Provide the [x, y] coordinate of the cell's center where the given text is located.  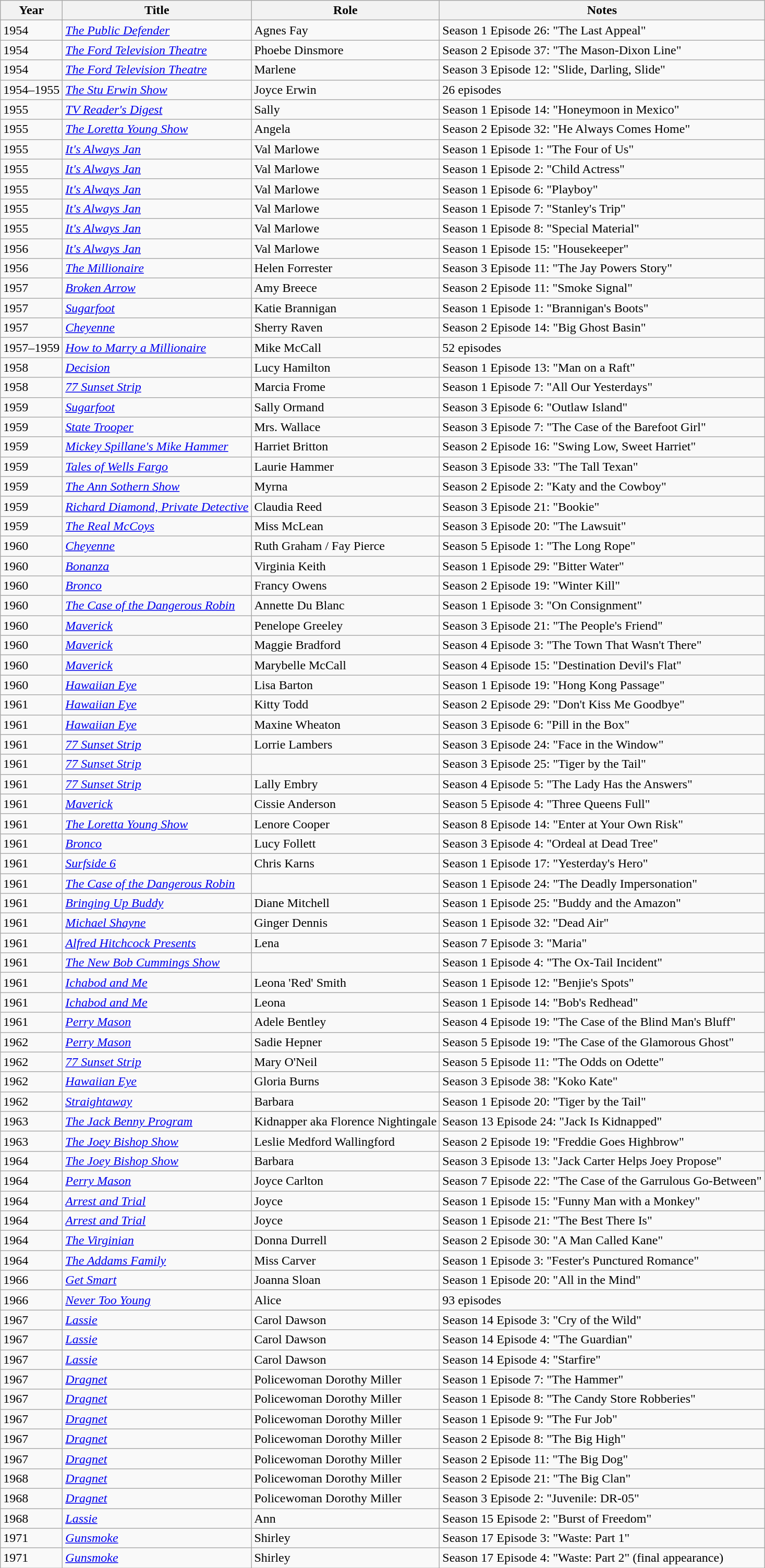
Season 5 Episode 1: "The Long Rope" [602, 546]
Adele Bentley [345, 1022]
Season 1 Episode 8: "Special Material" [602, 228]
Bonanza [157, 566]
Season 2 Episode 11: "Smoke Signal" [602, 288]
Season 3 Episode 20: "The Lawsuit" [602, 526]
Bringing Up Buddy [157, 903]
52 episodes [602, 348]
The Public Defender [157, 30]
Francy Owens [345, 586]
Season 1 Episode 8: "The Candy Store Robberies" [602, 1399]
Miss McLean [345, 526]
State Trooper [157, 427]
Season 1 Episode 2: "Child Actress" [602, 169]
Season 1 Episode 7: "Stanley's Trip" [602, 209]
Joanna Sloan [345, 1280]
Ruth Graham / Fay Pierce [345, 546]
Marlene [345, 70]
Season 1 Episode 9: "The Fur Job" [602, 1419]
Season 13 Episode 24: "Jack Is Kidnapped" [602, 1121]
Season 1 Episode 14: "Bob's Redhead" [602, 1002]
Mike McCall [345, 348]
Season 1 Episode 1: "Brannigan's Boots" [602, 308]
Title [157, 10]
Get Smart [157, 1280]
Leona [345, 1002]
Season 1 Episode 3: "On Consignment" [602, 606]
Season 3 Episode 33: "The Tall Texan" [602, 467]
Season 1 Episode 1: "The Four of Us" [602, 149]
Helen Forrester [345, 268]
Season 3 Episode 21: "Bookie" [602, 506]
93 episodes [602, 1300]
Season 3 Episode 4: "Ordeal at Dead Tree" [602, 843]
Mickey Spillane's Mike Hammer [157, 447]
Season 1 Episode 12: "Benjie's Spots" [602, 983]
How to Marry a Millionaire [157, 348]
The Millionaire [157, 268]
Kidnapper aka Florence Nightingale [345, 1121]
Annette Du Blanc [345, 606]
Ginger Dennis [345, 923]
Broken Arrow [157, 288]
Myrna [345, 486]
Cissie Anderson [345, 804]
Decision [157, 367]
Donna Durrell [345, 1241]
Lorrie Lambers [345, 744]
Straightaway [157, 1101]
Lisa Barton [345, 685]
Season 2 Episode 14: "Big Ghost Basin" [602, 328]
Season 2 Episode 37: "The Mason-Dixon Line" [602, 50]
Season 3 Episode 25: "Tiger by the Tail" [602, 764]
Season 1 Episode 3: "Fester's Punctured Romance" [602, 1260]
Season 1 Episode 24: "The Deadly Impersonation" [602, 884]
Season 5 Episode 4: "Three Queens Full" [602, 804]
Maggie Bradford [345, 645]
Marcia Frome [345, 387]
Season 1 Episode 7: "All Our Yesterdays" [602, 387]
Season 2 Episode 11: "The Big Dog" [602, 1459]
Season 14 Episode 4: "The Guardian" [602, 1340]
Season 3 Episode 6: "Pill in the Box" [602, 725]
Sally Ormand [345, 407]
Season 2 Episode 30: "A Man Called Kane" [602, 1241]
Season 3 Episode 21: "The People's Friend" [602, 626]
Season 3 Episode 13: "Jack Carter Helps Joey Propose" [602, 1161]
Gloria Burns [345, 1082]
Season 3 Episode 11: "The Jay Powers Story" [602, 268]
Season 3 Episode 2: "Juvenile: DR-05" [602, 1498]
Season 2 Episode 32: "He Always Comes Home" [602, 129]
Alfred Hitchcock Presents [157, 943]
Joyce Erwin [345, 90]
The Real McCoys [157, 526]
The Stu Erwin Show [157, 90]
Angela [345, 129]
Season 1 Episode 19: "Hong Kong Passage" [602, 685]
Season 1 Episode 4: "The Ox-Tail Incident" [602, 963]
Tales of Wells Fargo [157, 467]
Amy Breece [345, 288]
Role [345, 10]
Season 1 Episode 13: "Man on a Raft" [602, 367]
Laurie Hammer [345, 467]
Year [31, 10]
Season 3 Episode 24: "Face in the Window" [602, 744]
Season 2 Episode 19: "Freddie Goes Highbrow" [602, 1141]
Agnes Fay [345, 30]
Season 15 Episode 2: "Burst of Freedom" [602, 1518]
26 episodes [602, 90]
1954–1955 [31, 90]
Season 1 Episode 15: "Funny Man with a Monkey" [602, 1200]
Ann [345, 1518]
Season 1 Episode 20: "All in the Mind" [602, 1280]
Season 1 Episode 17: "Yesterday's Hero" [602, 863]
Season 14 Episode 3: "Cry of the Wild" [602, 1320]
Season 1 Episode 32: "Dead Air" [602, 923]
Season 2 Episode 29: "Don't Kiss Me Goodbye" [602, 705]
Phoebe Dinsmore [345, 50]
Season 3 Episode 12: "Slide, Darling, Slide" [602, 70]
Lena [345, 943]
The Virginian [157, 1241]
Kitty Todd [345, 705]
Notes [602, 10]
The New Bob Cummings Show [157, 963]
Chris Karns [345, 863]
Season 2 Episode 16: "Swing Low, Sweet Harriet" [602, 447]
Season 2 Episode 19: "Winter Kill" [602, 586]
TV Reader's Digest [157, 109]
Season 1 Episode 25: "Buddy and the Amazon" [602, 903]
Joyce Carlton [345, 1181]
Season 1 Episode 14: "Honeymoon in Mexico" [602, 109]
Season 1 Episode 20: "Tiger by the Tail" [602, 1101]
Season 4 Episode 3: "The Town That Wasn't There" [602, 645]
Harriet Britton [345, 447]
Surfside 6 [157, 863]
Season 7 Episode 3: "Maria" [602, 943]
Diane Mitchell [345, 903]
Season 2 Episode 8: "The Big High" [602, 1439]
Season 3 Episode 7: "The Case of the Barefoot Girl" [602, 427]
Mary O'Neil [345, 1062]
Claudia Reed [345, 506]
The Ann Sothern Show [157, 486]
Sadie Hepner [345, 1042]
Leslie Medford Wallingford [345, 1141]
Season 2 Episode 2: "Katy and the Cowboy" [602, 486]
Season 17 Episode 4: "Waste: Part 2" (final appearance) [602, 1558]
Virginia Keith [345, 566]
Season 8 Episode 14: "Enter at Your Own Risk" [602, 824]
Season 1 Episode 26: "The Last Appeal" [602, 30]
Lucy Follett [345, 843]
Season 4 Episode 5: "The Lady Has the Answers" [602, 784]
Lucy Hamilton [345, 367]
Season 2 Episode 21: "The Big Clan" [602, 1478]
Michael Shayne [157, 923]
Penelope Greeley [345, 626]
Season 7 Episode 22: "The Case of the Garrulous Go-Between" [602, 1181]
Sally [345, 109]
Season 4 Episode 19: "The Case of the Blind Man's Bluff" [602, 1022]
Season 1 Episode 29: "Bitter Water" [602, 566]
Leona 'Red' Smith [345, 983]
Katie Brannigan [345, 308]
Season 14 Episode 4: "Starfire" [602, 1359]
Season 4 Episode 15: "Destination Devil's Flat" [602, 665]
Marybelle McCall [345, 665]
The Addams Family [157, 1260]
Season 1 Episode 21: "The Best There Is" [602, 1221]
Maxine Wheaton [345, 725]
Lally Embry [345, 784]
Never Too Young [157, 1300]
Mrs. Wallace [345, 427]
Season 17 Episode 3: "Waste: Part 1" [602, 1538]
Sherry Raven [345, 328]
Season 1 Episode 7: "The Hammer" [602, 1379]
Season 3 Episode 6: "Outlaw Island" [602, 407]
Alice [345, 1300]
Miss Carver [345, 1260]
Season 5 Episode 19: "The Case of the Glamorous Ghost" [602, 1042]
Season 1 Episode 15: "Housekeeper" [602, 249]
Richard Diamond, Private Detective [157, 506]
The Jack Benny Program [157, 1121]
Season 1 Episode 6: "Playboy" [602, 189]
1957–1959 [31, 348]
Season 5 Episode 11: "The Odds on Odette" [602, 1062]
Lenore Cooper [345, 824]
Season 3 Episode 38: "Koko Kate" [602, 1082]
